Provide the [x, y] coordinate of the cell's center where the given text is located.  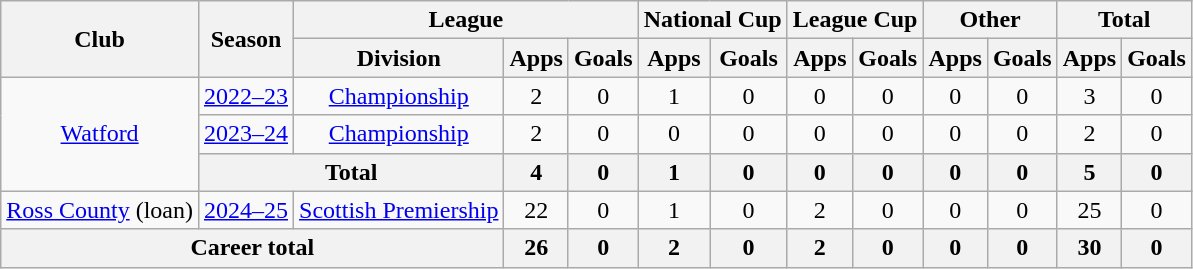
22 [536, 210]
2024–25 [246, 210]
Ross County (loan) [100, 210]
Other [990, 20]
Watford [100, 134]
3 [1089, 96]
26 [536, 248]
National Cup [712, 20]
Club [100, 39]
2022–23 [246, 96]
4 [536, 172]
Season [246, 39]
League Cup [855, 20]
5 [1089, 172]
2023–24 [246, 134]
Scottish Premiership [399, 210]
League [466, 20]
Career total [252, 248]
30 [1089, 248]
25 [1089, 210]
Division [399, 58]
